Scan for the cell matching the given text and deliver its [x, y] coordinate at center. 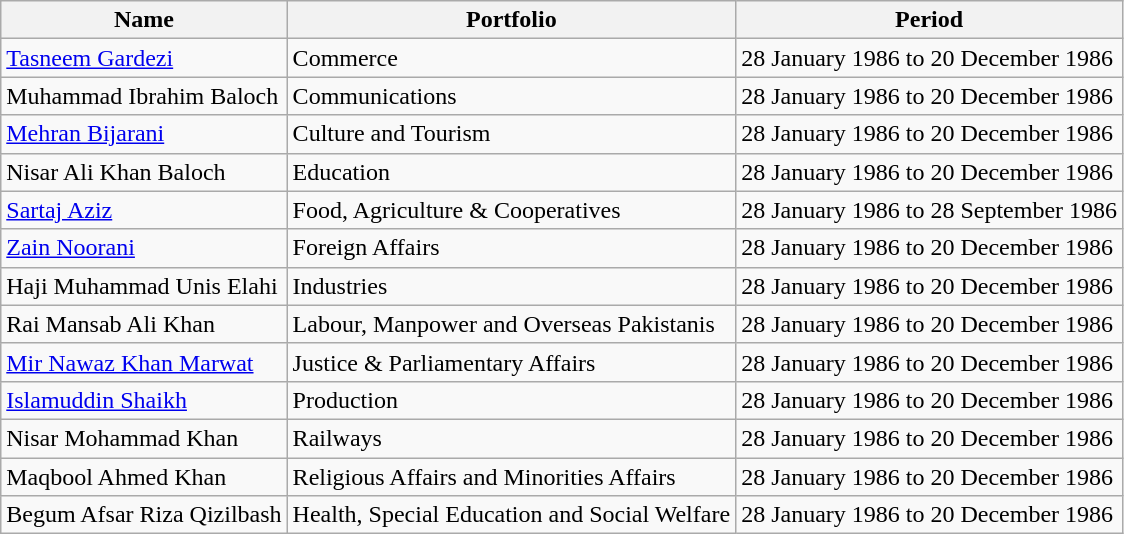
28 January 1986 to 28 September 1986 [930, 210]
Food, Agriculture & Cooperatives [512, 210]
Religious Affairs and Minorities Affairs [512, 477]
Muhammad Ibrahim Baloch [144, 96]
Rai Mansab Ali Khan [144, 324]
Islamuddin Shaikh [144, 400]
Mir Nawaz Khan Marwat [144, 362]
Period [930, 20]
Zain Noorani [144, 248]
Haji Muhammad Unis Elahi [144, 286]
Begum Afsar Riza Qizilbash [144, 515]
Nisar Ali Khan Baloch [144, 172]
Maqbool Ahmed Khan [144, 477]
Labour, Manpower and Overseas Pakistanis [512, 324]
Industries [512, 286]
Foreign Affairs [512, 248]
Culture and Tourism [512, 134]
Sartaj Aziz [144, 210]
Communications [512, 96]
Production [512, 400]
Education [512, 172]
Commerce [512, 58]
Tasneem Gardezi [144, 58]
Railways [512, 438]
Health, Special Education and Social Welfare [512, 515]
Portfolio [512, 20]
Justice & Parliamentary Affairs [512, 362]
Nisar Mohammad Khan [144, 438]
Mehran Bijarani [144, 134]
Name [144, 20]
